From the cell containing the given text, extract its center point as [X, Y] coordinate. 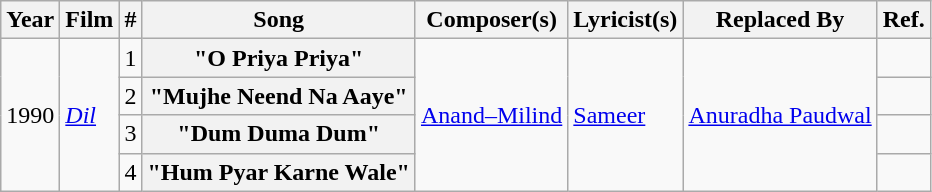
2 [130, 96]
3 [130, 134]
Ref. [904, 20]
Anand–Milind [491, 115]
Lyricist(s) [626, 20]
"O Priya Priya" [278, 58]
Composer(s) [491, 20]
Sameer [626, 115]
Anuradha Paudwal [780, 115]
"Hum Pyar Karne Wale" [278, 172]
Year [30, 20]
Film [90, 20]
"Mujhe Neend Na Aaye" [278, 96]
4 [130, 172]
# [130, 20]
Replaced By [780, 20]
Song [278, 20]
1990 [30, 115]
1 [130, 58]
"Dum Duma Dum" [278, 134]
Dil [90, 115]
